Output the [x, y] coordinate of the center of the cell containing the given text.  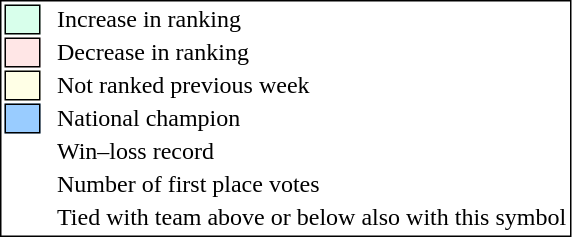
Tied with team above or below also with this symbol [312, 217]
Increase in ranking [312, 19]
Number of first place votes [312, 185]
Win–loss record [312, 151]
Not ranked previous week [312, 85]
Decrease in ranking [312, 53]
National champion [312, 119]
